Pinpoint the cell where the given text exists, returning its (X, Y) midpoint coordinate. 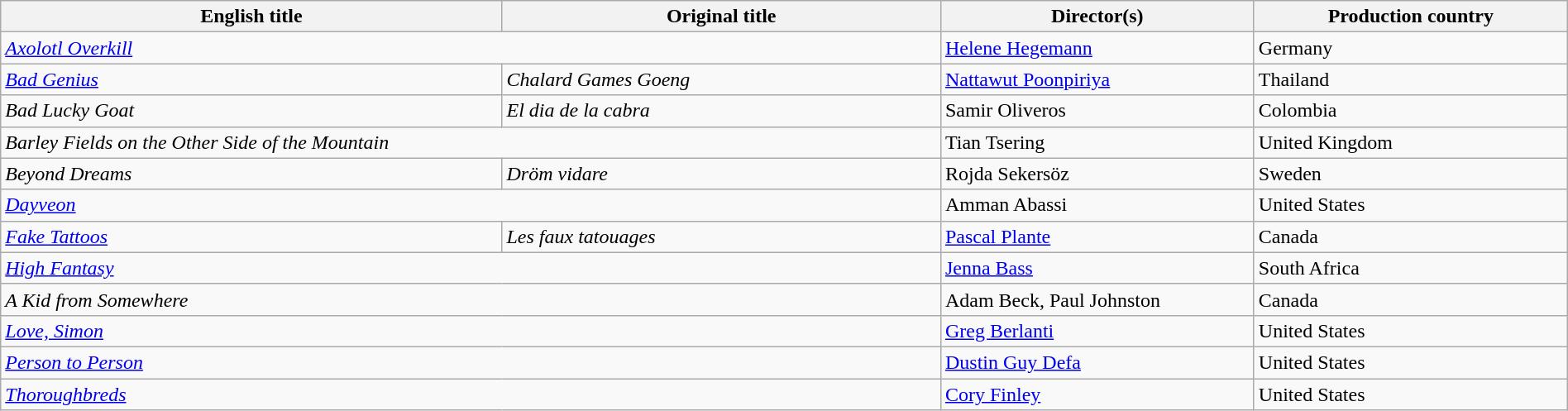
High Fantasy (471, 268)
Love, Simon (471, 331)
Sweden (1411, 174)
Helene Hegemann (1097, 48)
English title (251, 17)
Les faux tatouages (721, 237)
El dia de la cabra (721, 111)
Cory Finley (1097, 394)
Dustin Guy Defa (1097, 362)
Rojda Sekersöz (1097, 174)
Original title (721, 17)
Beyond Dreams (251, 174)
Pascal Plante (1097, 237)
Dröm vidare (721, 174)
Samir Oliveros (1097, 111)
Adam Beck, Paul Johnston (1097, 299)
South Africa (1411, 268)
Person to Person (471, 362)
Director(s) (1097, 17)
Colombia (1411, 111)
Bad Lucky Goat (251, 111)
Dayveon (471, 205)
A Kid from Somewhere (471, 299)
Fake Tattoos (251, 237)
Germany (1411, 48)
Tian Tsering (1097, 142)
Greg Berlanti (1097, 331)
Barley Fields on the Other Side of the Mountain (471, 142)
Amman Abassi (1097, 205)
Thailand (1411, 79)
Chalard Games Goeng (721, 79)
Thoroughbreds (471, 394)
Axolotl Overkill (471, 48)
Production country (1411, 17)
Jenna Bass (1097, 268)
Bad Genius (251, 79)
Nattawut Poonpiriya (1097, 79)
United Kingdom (1411, 142)
